Capture the cell that displays the provided text and extract its (x, y) central coordinate. 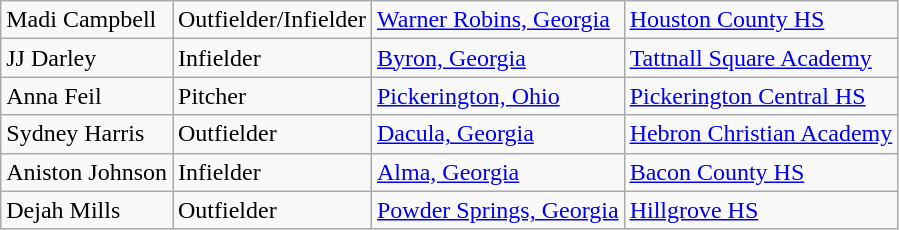
Outfielder/Infielder (272, 20)
Byron, Georgia (498, 58)
Aniston Johnson (87, 172)
Tattnall Square Academy (761, 58)
Pickerington, Ohio (498, 96)
Warner Robins, Georgia (498, 20)
Anna Feil (87, 96)
Pitcher (272, 96)
Madi Campbell (87, 20)
Hebron Christian Academy (761, 134)
Powder Springs, Georgia (498, 210)
Houston County HS (761, 20)
Dacula, Georgia (498, 134)
Dejah Mills (87, 210)
Sydney Harris (87, 134)
Bacon County HS (761, 172)
JJ Darley (87, 58)
Alma, Georgia (498, 172)
Pickerington Central HS (761, 96)
Hillgrove HS (761, 210)
